Determine the (x, y) coordinate at the center of the cell enclosing the given text.  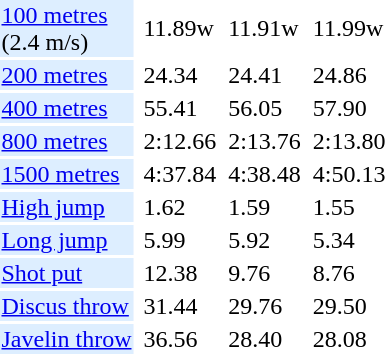
200 metres (66, 75)
12.38 (180, 273)
2:13.76 (265, 141)
36.56 (180, 339)
Javelin throw (66, 339)
High jump (66, 207)
800 metres (66, 141)
24.41 (265, 75)
2:12.66 (180, 141)
31.44 (180, 306)
Shot put (66, 273)
29.76 (265, 306)
4:37.84 (180, 174)
1.62 (180, 207)
Long jump (66, 240)
28.40 (265, 339)
11.89w (180, 28)
5.92 (265, 240)
56.05 (265, 108)
100 metres (2.4 m/s) (66, 28)
9.76 (265, 273)
55.41 (180, 108)
11.91w (265, 28)
400 metres (66, 108)
24.34 (180, 75)
Discus throw (66, 306)
1500 metres (66, 174)
4:38.48 (265, 174)
5.99 (180, 240)
1.59 (265, 207)
